Return the [X, Y] coordinate for the center point of the cell that contains the specified text.  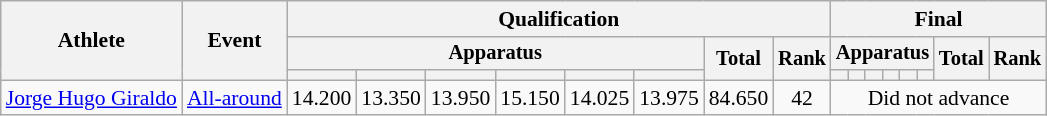
13.975 [668, 98]
42 [802, 98]
Qualification [559, 19]
All-around [234, 98]
13.950 [460, 98]
13.350 [390, 98]
14.025 [600, 98]
15.150 [530, 98]
Final [938, 19]
14.200 [322, 98]
Athlete [92, 40]
84.650 [738, 98]
Jorge Hugo Giraldo [92, 98]
Event [234, 40]
Did not advance [938, 98]
